Search for the cell housing the specified text and yield its (X, Y) center coordinate. 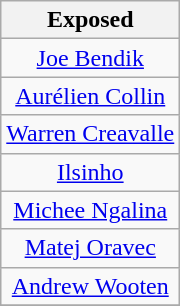
Andrew Wooten (90, 286)
Matej Oravec (90, 248)
Exposed (90, 20)
Michee Ngalina (90, 210)
Aurélien Collin (90, 96)
Warren Creavalle (90, 134)
Ilsinho (90, 172)
Joe Bendik (90, 58)
